Pinpoint the cell where the given text exists, returning its [x, y] midpoint coordinate. 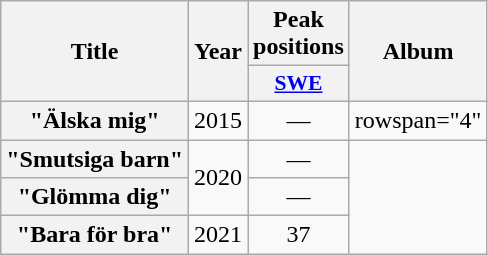
2020 [218, 178]
Peak positions [299, 34]
Title [95, 52]
2021 [218, 235]
rowspan="4" [418, 120]
2015 [218, 120]
Album [418, 52]
SWE [299, 84]
37 [299, 235]
Year [218, 52]
"Bara för bra" [95, 235]
"Älska mig" [95, 120]
"Glömma dig" [95, 197]
"Smutsiga barn" [95, 159]
